Return [x, y] of the center of cell containing provided text 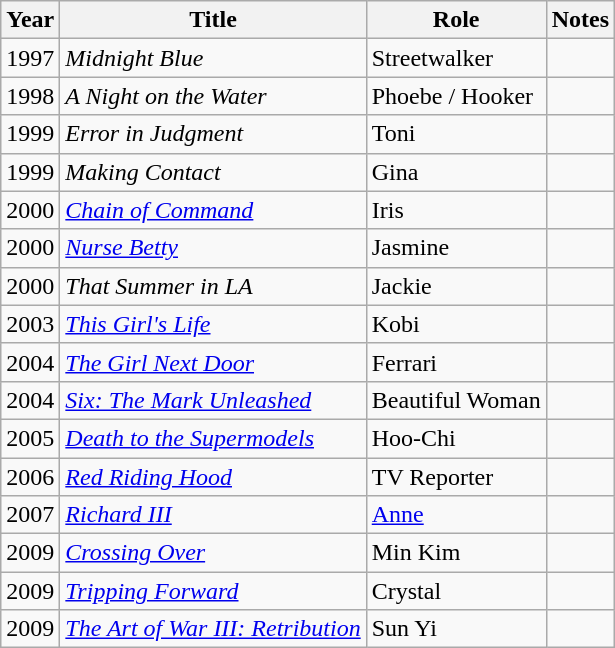
Streetwalker [456, 58]
Sun Yi [456, 629]
Role [456, 20]
Crossing Over [213, 553]
Hoo-Chi [456, 438]
Ferrari [456, 362]
2005 [30, 438]
Beautiful Woman [456, 400]
Min Kim [456, 553]
1997 [30, 58]
The Art of War III: Retribution [213, 629]
2007 [30, 515]
Phoebe / Hooker [456, 96]
A Night on the Water [213, 96]
Red Riding Hood [213, 477]
Kobi [456, 324]
Toni [456, 134]
Making Contact [213, 172]
Richard III [213, 515]
Jasmine [456, 248]
The Girl Next Door [213, 362]
Jackie [456, 286]
Death to the Supermodels [213, 438]
Chain of Command [213, 210]
2003 [30, 324]
That Summer in LA [213, 286]
1998 [30, 96]
Title [213, 20]
Six: The Mark Unleashed [213, 400]
Nurse Betty [213, 248]
Crystal [456, 591]
Notes [580, 20]
Iris [456, 210]
Anne [456, 515]
Gina [456, 172]
This Girl's Life [213, 324]
Year [30, 20]
Error in Judgment [213, 134]
2006 [30, 477]
TV Reporter [456, 477]
Midnight Blue [213, 58]
Tripping Forward [213, 591]
